Find where the given text appears and provide that cell's center as (x, y) coordinate. 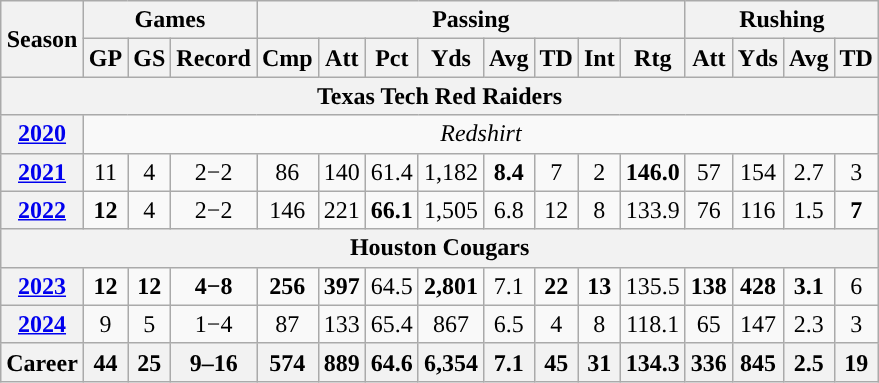
2024 (42, 324)
2.5 (808, 362)
2022 (42, 210)
Season (42, 39)
Passing (470, 20)
1,182 (450, 172)
154 (758, 172)
574 (287, 362)
Redshirt (480, 134)
22 (556, 286)
135.5 (652, 286)
57 (708, 172)
2023 (42, 286)
6 (856, 286)
397 (342, 286)
336 (708, 362)
44 (105, 362)
76 (708, 210)
61.4 (392, 172)
116 (758, 210)
1−4 (214, 324)
867 (450, 324)
428 (758, 286)
9–16 (214, 362)
8.4 (508, 172)
GS (150, 58)
65.4 (392, 324)
6.8 (508, 210)
Games (170, 20)
146 (287, 210)
2 (599, 172)
Rushing (782, 20)
2,801 (450, 286)
133 (342, 324)
256 (287, 286)
133.9 (652, 210)
6.5 (508, 324)
2.3 (808, 324)
Int (599, 58)
6,354 (450, 362)
140 (342, 172)
Career (42, 362)
2.7 (808, 172)
146.0 (652, 172)
66.1 (392, 210)
1.5 (808, 210)
65 (708, 324)
845 (758, 362)
Houston Cougars (440, 248)
45 (556, 362)
19 (856, 362)
889 (342, 362)
31 (599, 362)
3.1 (808, 286)
134.3 (652, 362)
Texas Tech Red Raiders (440, 96)
2021 (42, 172)
GP (105, 58)
Pct (392, 58)
1,505 (450, 210)
Record (214, 58)
Rtg (652, 58)
Cmp (287, 58)
25 (150, 362)
221 (342, 210)
147 (758, 324)
4−8 (214, 286)
13 (599, 286)
64.5 (392, 286)
87 (287, 324)
9 (105, 324)
2020 (42, 134)
64.6 (392, 362)
138 (708, 286)
118.1 (652, 324)
86 (287, 172)
5 (150, 324)
11 (105, 172)
